Locate the cell with the specified text and output its (x, y) center coordinate. 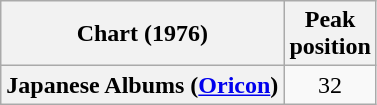
Japanese Albums (Oricon) (142, 85)
32 (330, 85)
Peakposition (330, 34)
Chart (1976) (142, 34)
